Extract the [x, y] coordinate from the center of the cell holding the provided text.  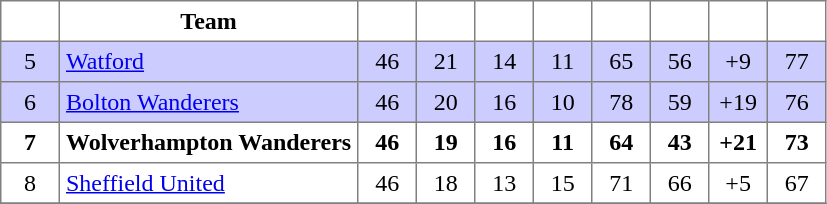
+19 [738, 102]
21 [445, 61]
77 [796, 61]
64 [621, 142]
6 [30, 102]
Wolverhampton Wanderers [208, 142]
73 [796, 142]
18 [445, 183]
7 [30, 142]
65 [621, 61]
66 [679, 183]
+5 [738, 183]
13 [504, 183]
10 [562, 102]
+9 [738, 61]
Watford [208, 61]
Sheffield United [208, 183]
15 [562, 183]
5 [30, 61]
Bolton Wanderers [208, 102]
43 [679, 142]
20 [445, 102]
8 [30, 183]
14 [504, 61]
56 [679, 61]
Team [208, 21]
76 [796, 102]
71 [621, 183]
+21 [738, 142]
67 [796, 183]
78 [621, 102]
19 [445, 142]
59 [679, 102]
